Search for the cell housing the specified text and yield its (x, y) center coordinate. 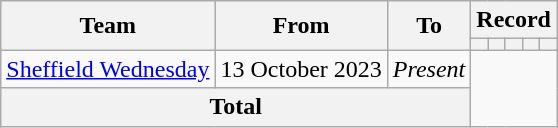
From (301, 26)
Sheffield Wednesday (108, 69)
Record (514, 20)
To (428, 26)
13 October 2023 (301, 69)
Total (236, 107)
Present (428, 69)
Team (108, 26)
